Return the (x, y) coordinate for the center point of the cell that contains the specified text.  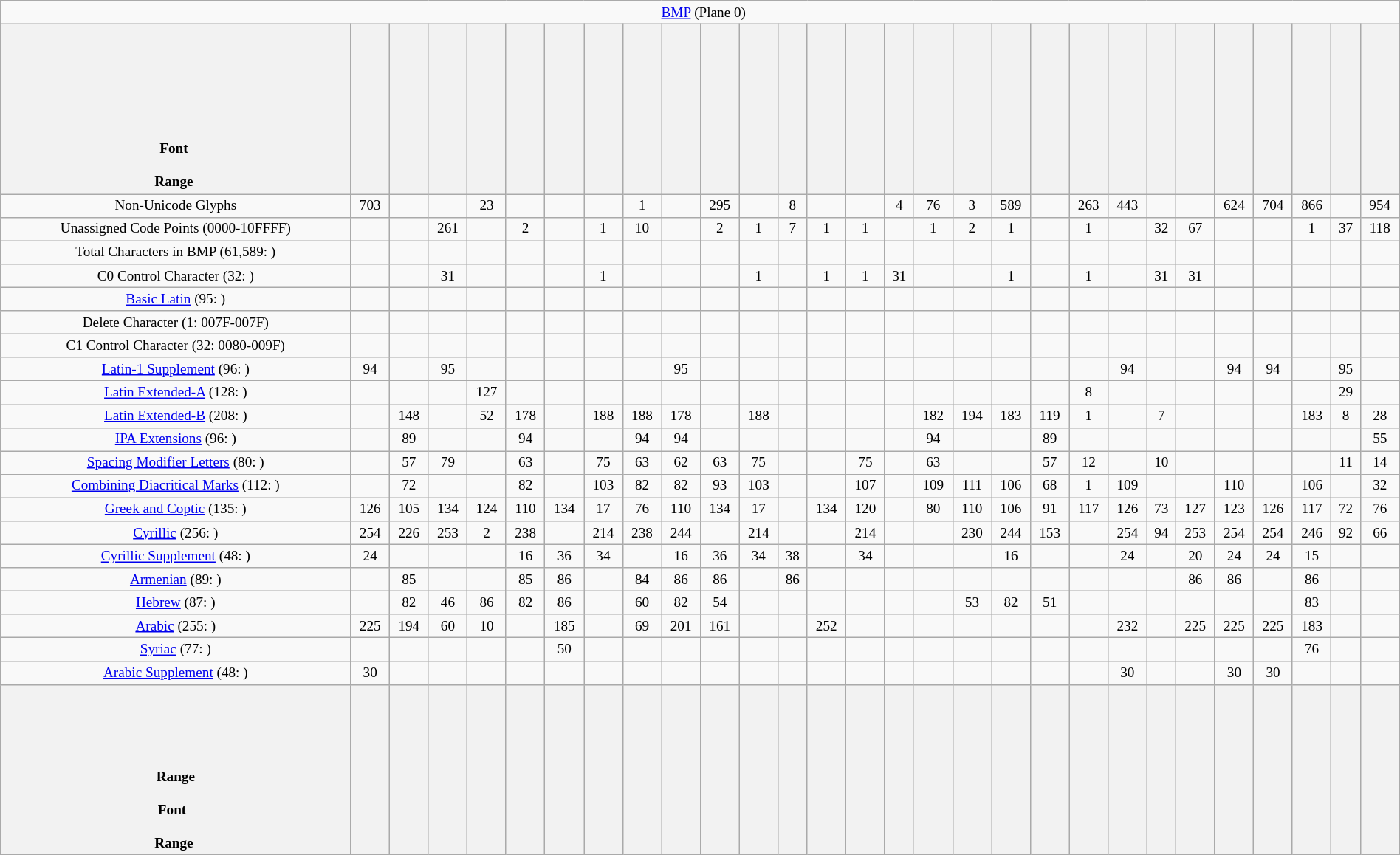
866 (1311, 206)
148 (409, 416)
704 (1273, 206)
BMP (Plane 0) (700, 13)
29 (1345, 393)
119 (1050, 416)
124 (487, 509)
954 (1379, 206)
23 (487, 206)
28 (1379, 416)
107 (865, 486)
20 (1195, 556)
Font Range (176, 109)
226 (409, 533)
185 (564, 626)
Greek and Coptic (135: ) (176, 509)
14 (1379, 463)
68 (1050, 486)
295 (719, 206)
12 (1088, 463)
589 (1012, 206)
230 (972, 533)
C1 Control Character (32: 0080-009F) (176, 346)
Delete Character (1: 007F-007F) (176, 323)
703 (371, 206)
15 (1311, 556)
Cyrillic (256: ) (176, 533)
252 (827, 626)
Basic Latin (95: ) (176, 299)
232 (1128, 626)
Cyrillic Supplement (48: ) (176, 556)
118 (1379, 229)
111 (972, 486)
4 (899, 206)
69 (642, 626)
91 (1050, 509)
624 (1235, 206)
Non-Unicode Glyphs (176, 206)
120 (865, 509)
Unassigned Code Points (0000-10FFFF) (176, 229)
3 (972, 206)
50 (564, 650)
161 (719, 626)
123 (1235, 509)
37 (1345, 229)
80 (933, 509)
Combining Diacritical Marks (112: ) (176, 486)
46 (447, 602)
11 (1345, 463)
Latin Extended-B (208: ) (176, 416)
Spacing Modifier Letters (80: ) (176, 463)
Arabic (255: ) (176, 626)
IPA Extensions (96: ) (176, 439)
53 (972, 602)
RangeFont Range (176, 769)
73 (1161, 509)
153 (1050, 533)
Hebrew (87: ) (176, 602)
51 (1050, 602)
Armenian (89: ) (176, 580)
Syriac (77: ) (176, 650)
201 (681, 626)
83 (1311, 602)
79 (447, 463)
261 (447, 229)
84 (642, 580)
182 (933, 416)
246 (1311, 533)
67 (1195, 229)
Total Characters in BMP (61,589: ) (176, 253)
263 (1088, 206)
443 (1128, 206)
Latin-1 Supplement (96: ) (176, 369)
C0 Control Character (32: ) (176, 276)
52 (487, 416)
62 (681, 463)
Arabic Supplement (48: ) (176, 673)
55 (1379, 439)
66 (1379, 533)
38 (793, 556)
105 (409, 509)
54 (719, 602)
Latin Extended-A (128: ) (176, 393)
93 (719, 486)
92 (1345, 533)
